Output the (X, Y) coordinate of the center of the cell containing the given text.  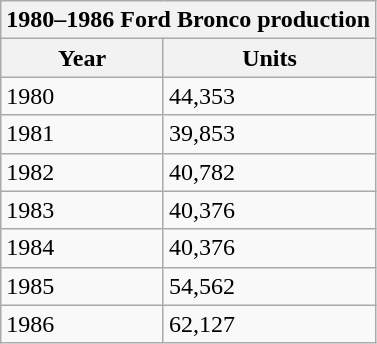
54,562 (269, 286)
1982 (82, 172)
1983 (82, 210)
1985 (82, 286)
40,782 (269, 172)
1980 (82, 96)
1986 (82, 324)
62,127 (269, 324)
Units (269, 58)
39,853 (269, 134)
44,353 (269, 96)
Year (82, 58)
1984 (82, 248)
1980–1986 Ford Bronco production (188, 20)
1981 (82, 134)
